Determine the (x, y) coordinate at the center of the cell enclosing the given text.  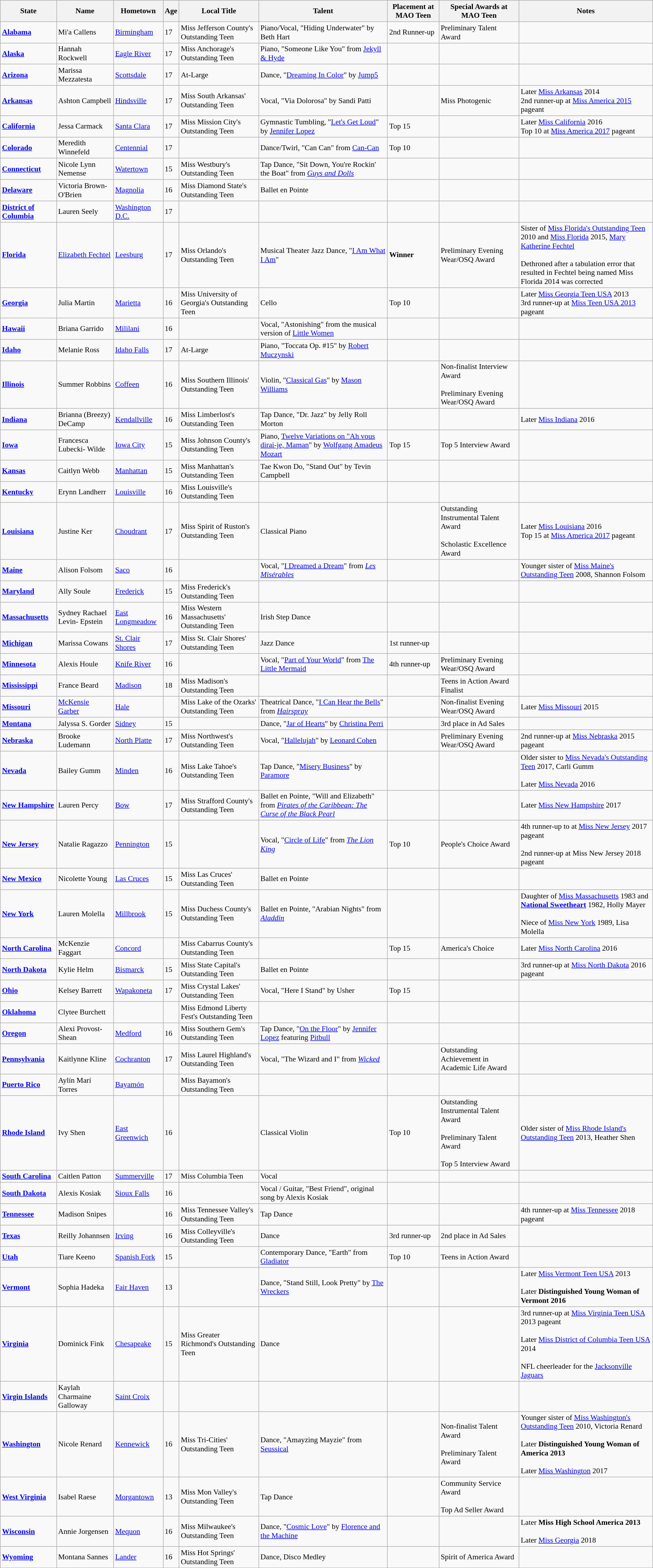
People's Choice Award (479, 844)
Later Miss New Hampshire 2017 (586, 805)
Jessa Carmack (85, 126)
Cochranton (138, 1059)
New Mexico (29, 879)
Birmingham (138, 32)
Kentucky (29, 492)
Nicole Lynn Nemense (85, 169)
Reilly Johannsen (85, 1236)
Miss Photogenic (479, 101)
Alexi Provost- Shean (85, 1033)
Kylie Helm (85, 970)
Later Miss Missouri 2015 (586, 706)
Julia Martin (85, 303)
Sydney Rachael Levin- Epstein (85, 617)
McKensie Garber (85, 706)
Natalie Ragazzo (85, 844)
Rhode Island (29, 1133)
Miss St. Clair Shores' Outstanding Teen (219, 643)
Nicole Renard (85, 1444)
Dance, "Stand Still, Look Pretty" by The Wreckers (323, 1287)
Later Miss High School America 2013Later Miss Georgia 2018 (586, 1531)
Gymnastic Tumbling, "Let's Get Loud" by Jennifer Lopez (323, 126)
Miss Tri-Cities' Outstanding Teen (219, 1444)
Tae Kwon Do, "Stand Out" by Tevin Campbell (323, 471)
Summer Robbins (85, 385)
Morgantown (138, 1497)
Spanish Fork (138, 1257)
Dance, "Cosmic Love" by Florence and the Machine (323, 1531)
Placement at MAO Teen (413, 11)
Daughter of Miss Massachusetts 1983 and National Sweetheart 1982, Holly MayerNiece of Miss New York 1989, Lisa Molella (586, 914)
Georgia (29, 303)
Arizona (29, 75)
Later Miss Georgia Teen USA 20133rd runner-up at Miss Teen USA 2013 pageant (586, 303)
Kansas (29, 471)
Miss Southern Gem's Outstanding Teen (219, 1033)
Older sister to Miss Nevada's Outstanding Teen 2017, Carli GummLater Miss Nevada 2016 (586, 771)
Eagle River (138, 54)
Saco (138, 570)
California (29, 126)
Musical Theater Jazz Dance, "I Am What I Am" (323, 255)
Las Cruces (138, 879)
Vocal, "Circle of Life" from The Lion King (323, 844)
Spirit of America Award (479, 1557)
Contemporary Dance, "Earth" from Gladiator (323, 1257)
Montana (29, 724)
East Longmeadow (138, 617)
Marissa Cowans (85, 643)
Dance, "Jar of Hearts" by Christina Perri (323, 724)
Dance, Disco Medley (323, 1557)
Miss Las Cruces' Outstanding Teen (219, 879)
Delaware (29, 190)
Miss Hot Springs' Outstanding Teen (219, 1557)
Irish Step Dance (323, 617)
Miss Madison's Outstanding Teen (219, 686)
Santa Clara (138, 126)
Montana Sannes (85, 1557)
Bow (138, 805)
Oregon (29, 1033)
Tap Dance, "Misery Business" by Paramore (323, 771)
Miss Diamond State's Outstanding Teen (219, 190)
3rd runner-up at Miss Virginia Teen USA 2013 pageantLater Miss District of Columbia Teen USA 2014 NFL cheerleader for the Jacksonville Jaguars (586, 1344)
Knife River (138, 664)
Piano, "Toccata Op. #15" by Robert Muczynski (323, 350)
Wapakoneta (138, 991)
Ally Soule (85, 592)
Lauren Seely (85, 212)
Miss Lake Tahoe's Outstanding Teen (219, 771)
Tap Dance, "Dr. Jazz" by Jelly Roll Morton (323, 419)
Illinois (29, 385)
Kaitlynne Kline (85, 1059)
Jazz Dance (323, 643)
Alexis Houle (85, 664)
Louisiana (29, 531)
North Carolina (29, 948)
3rd place in Ad Sales (479, 724)
Community Service AwardTop Ad Seller Award (479, 1497)
Clytee Burchett (85, 1012)
Vocal, "Here I Stand" by Usher (323, 991)
Francesca Lubecki- Wilde (85, 445)
Iowa City (138, 445)
Bailey Gumm (85, 771)
Miss Cabarrus County's Outstanding Teen (219, 948)
Sophia Hadeka (85, 1287)
Later Miss North Carolina 2016 (586, 948)
Hale (138, 706)
Pennsylvania (29, 1059)
4th runner-up to at Miss New Jersey 2017 pageant2nd runner-up at Miss New Jersey 2018 pageant (586, 844)
Nevada (29, 771)
Leesburg (138, 255)
Magnolia (138, 190)
Dance, "Amayzing Mayzie" from Seussical (323, 1444)
Teens in Action Award Finalist (479, 686)
Minnesota (29, 664)
Alabama (29, 32)
North Dakota (29, 970)
Ashton Campbell (85, 101)
Younger sister of Miss Washington's Outstanding Teen 2010, Victoria RenardLater Distinguished Young Woman of America 2013Later Miss Washington 2017 (586, 1444)
Vocal, "Astonishing" from the musical version of Little Women (323, 329)
Hannah Rockwell (85, 54)
Marietta (138, 303)
Piano, "Someone Like You" from Jekyll & Hyde (323, 54)
Tap Dance, "Sit Down, You're Rockin' the Boat" from Guys and Dolls (323, 169)
Later Miss Vermont Teen USA 2013Later Distinguished Young Woman of Vermont 2016 (586, 1287)
Wyoming (29, 1557)
Brooke Ludemann (85, 741)
Jalyssa S. Gorder (85, 724)
Ivy Shen (85, 1133)
Miss Jefferson County's Outstanding Teen (219, 32)
Iowa (29, 445)
America's Choice (479, 948)
Miss Duchess County's Outstanding Teen (219, 914)
Miss Mission City's Outstanding Teen (219, 126)
Summerville (138, 1176)
Piano, Twelve Variations on "Ah vous dirai-je, Maman" by Wolfgang Amadeus Mozart (323, 445)
Watertown (138, 169)
4th runner-up (413, 664)
Vocal (323, 1176)
Puerto Rico (29, 1085)
Non-finalist Interview AwardPreliminary Evening Wear/OSQ Award (479, 385)
2nd Runner-up (413, 32)
Nicolette Young (85, 879)
Annie Jorgensen (85, 1531)
3rd runner-up (413, 1236)
Idaho Falls (138, 350)
Hometown (138, 11)
Pennington (138, 844)
Miss Tennessee Valley's Outstanding Teen (219, 1214)
Mississippi (29, 686)
Miss Louisville's Outstanding Teen (219, 492)
Kennewick (138, 1444)
Name (85, 11)
3rd runner-up at Miss North Dakota 2016 pageant (586, 970)
Dance, "Dreaming In Color" by Jump5 (323, 75)
Piano/Vocal, "Hiding Underwater" by Beth Hart (323, 32)
Madison (138, 686)
Ohio (29, 991)
Massachusetts (29, 617)
Medford (138, 1033)
Florida (29, 255)
Ballet en Pointe, "Will and Elizabeth" from Pirates of the Caribbean: The Curse of the Black Pearl (323, 805)
Aylín Marí Torres (85, 1085)
Violin, "Classical Gas" by Mason Williams (323, 385)
Washington (29, 1444)
Brianna (Breezy) DeCamp (85, 419)
Connecticut (29, 169)
Miss Milwaukee's Outstanding Teen (219, 1531)
Notes (586, 11)
Later Miss Louisiana 2016Top 15 at Miss America 2017 pageant (586, 531)
State (29, 11)
Miss Crystal Lakes' Outstanding Teen (219, 991)
2nd place in Ad Sales (479, 1236)
Minden (138, 771)
Vocal, "The Wizard and I" from Wicked (323, 1059)
Alison Folsom (85, 570)
Kelsey Barrett (85, 991)
Miss Lake of the Ozarks' Outstanding Teen (219, 706)
District of Columbia (29, 212)
Hindsville (138, 101)
Colorado (29, 148)
Elizabeth Fechtel (85, 255)
Vocal, "I Dreamed a Dream" from Les Misérables (323, 570)
Madison Snipes (85, 1214)
Coffeen (138, 385)
Miss Johnson County's Outstanding Teen (219, 445)
South Dakota (29, 1194)
Top 5 Interview Award (479, 445)
Arkansas (29, 101)
Lander (138, 1557)
Miss Orlando's Outstanding Teen (219, 255)
Justine Ker (85, 531)
Nebraska (29, 741)
Vocal, "Via Dolorosa" by Sandi Patti (323, 101)
Saint Croix (138, 1396)
Frederick (138, 592)
Bayamón (138, 1085)
Caitlen Patton (85, 1176)
Idaho (29, 350)
Miss Southern Illinois' Outstanding Teen (219, 385)
Miss Greater Richmond's Outstanding Teen (219, 1344)
2nd runner-up at Miss Nebraska 2015 pageant (586, 741)
Hawaii (29, 329)
Later Miss Arkansas 20142nd runner-up at Miss America 2015 pageant (586, 101)
Younger sister of Miss Maine's Outstanding Teen 2008, Shannon Folsom (586, 570)
Louisville (138, 492)
Utah (29, 1257)
Maryland (29, 592)
Sioux Falls (138, 1194)
Marissa Mezzatesta (85, 75)
Outstanding Instrumental Talent AwardScholastic Excellence Award (479, 531)
Non-finalist Evening Wear/OSQ Award (479, 706)
Outstanding Achievement in Academic Life Award (479, 1059)
Indiana (29, 419)
Miss Spirit of Ruston's Outstanding Teen (219, 531)
Miss Bayamon's Outstanding Teen (219, 1085)
Vermont (29, 1287)
Teens in Action Award (479, 1257)
Miss University of Georgia's Outstanding Teen (219, 303)
McKenzie Faggart (85, 948)
Miss Limberlost's Outstanding Teen (219, 419)
Victoria Brown- O'Brien (85, 190)
Maine (29, 570)
Manhattan (138, 471)
Oklahoma (29, 1012)
Miss Northwest's Outstanding Teen (219, 741)
Alaska (29, 54)
Talent (323, 11)
Dominick Fink (85, 1344)
Miss Frederick's Outstanding Teen (219, 592)
South Carolina (29, 1176)
Texas (29, 1236)
Winner (413, 255)
Meredith Winnefeld (85, 148)
Miss Laurel Highland's Outstanding Teen (219, 1059)
Chesapeake (138, 1344)
Centennial (138, 148)
Ballet en Pointe, "Arabian Nights" from Aladdin (323, 914)
Bismarck (138, 970)
Miss South Arkansas' Outstanding Teen (219, 101)
Miss Western Massachusetts' Outstanding Teen (219, 617)
North Platte (138, 741)
Outstanding Instrumental Talent AwardPreliminary Talent AwardTop 5 Interview Award (479, 1133)
4th runner-up at Miss Tennessee 2018 pageant (586, 1214)
Tap Dance, "On the Floor" by Jennifer Lopez featuring Pitbull (323, 1033)
Vocal / Guitar, "Best Friend", original song by Alexis Kosiak (323, 1194)
Michigan (29, 643)
East Greenwich (138, 1133)
Local Title (219, 11)
Miss Colleyville's Outstanding Teen (219, 1236)
Age (171, 11)
Miss Anchorage's Outstanding Teen (219, 54)
New York (29, 914)
Miss Mon Valley's Outstanding Teen (219, 1497)
St. Clair Shores (138, 643)
Classical Violin (323, 1133)
Miss Edmond Liberty Fest's Outstanding Teen (219, 1012)
Washington D.C. (138, 212)
Non-finalist Talent AwardPreliminary Talent Award (479, 1444)
Vocal, "Part of Your World" from The Little Mermaid (323, 664)
Virginia (29, 1344)
Fair Haven (138, 1287)
Dance/Twirl, "Can Can" from Can-Can (323, 148)
Miss Westbury's Outstanding Teen (219, 169)
1st runner-up (413, 643)
Mi'a Callens (85, 32)
Miss Manhattan's Outstanding Teen (219, 471)
Miss State Capital's Outstanding Teen (219, 970)
Caitlyn Webb (85, 471)
Melanie Ross (85, 350)
Alexis Kosiak (85, 1194)
Special Awards at MAO Teen (479, 11)
France Beard (85, 686)
Mequon (138, 1531)
Mililani (138, 329)
Sidney (138, 724)
Virgin Islands (29, 1396)
Older sister of Miss Rhode Island's Outstanding Teen 2013, Heather Shen (586, 1133)
18 (171, 686)
Later Miss Indiana 2016 (586, 419)
Irving (138, 1236)
New Jersey (29, 844)
Theatrical Dance, "I Can Hear the Bells" from Hairspray (323, 706)
Cello (323, 303)
Miss Strafford County's Outstanding Teen (219, 805)
Millbrook (138, 914)
Erynn Landherr (85, 492)
Isabel Raese (85, 1497)
Tiare Keeno (85, 1257)
Scottsdale (138, 75)
Lauren Percy (85, 805)
Missouri (29, 706)
Kaylah Charmaine Galloway (85, 1396)
Miss Columbia Teen (219, 1176)
Briana Garrido (85, 329)
Lauren Molella (85, 914)
Concord (138, 948)
Later Miss California 2016Top 10 at Miss America 2017 pageant (586, 126)
Choudrant (138, 531)
Tennessee (29, 1214)
Kendallville (138, 419)
Wisconsin (29, 1531)
Vocal, "Hallelujah" by Leonard Cohen (323, 741)
Preliminary Talent Award (479, 32)
West Virginia (29, 1497)
Classical Piano (323, 531)
New Hampshire (29, 805)
